Determine the (x, y) coordinate at the center of the cell enclosing the given text.  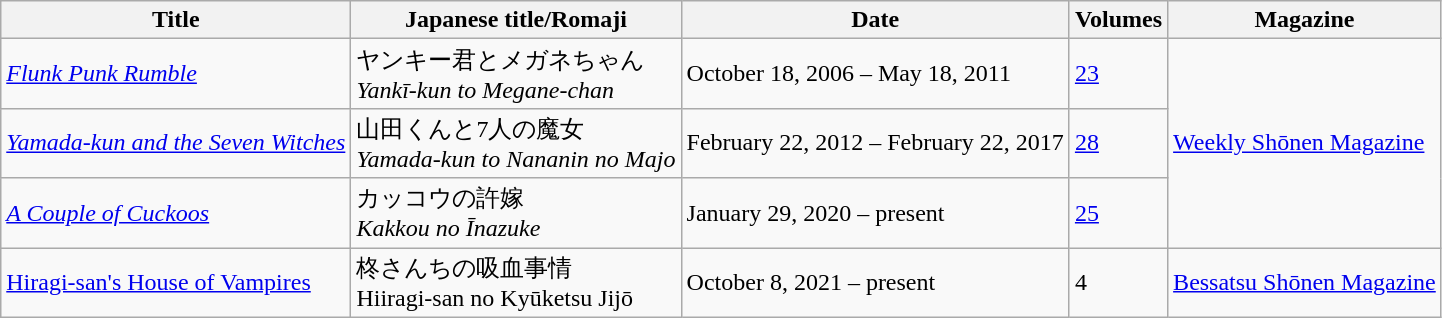
Volumes (1118, 20)
山田くんと7人の魔女 Yamada-kun to Nananin no Majo (516, 143)
Magazine (1305, 20)
4 (1118, 283)
ヤンキー君とメガネちゃん Yankī-kun to Megane-chan (516, 74)
Flunk Punk Rumble (176, 74)
28 (1118, 143)
カッコウの許嫁 Kakkou no Īnazuke (516, 213)
A Couple of Cuckoos (176, 213)
25 (1118, 213)
Bessatsu Shōnen Magazine (1305, 283)
Yamada-kun and the Seven Witches (176, 143)
Title (176, 20)
Weekly Shōnen Magazine (1305, 144)
柊さんちの吸血事情 Hiiragi-san no Kyūketsu Jijō (516, 283)
Japanese title/Romaji (516, 20)
23 (1118, 74)
January 29, 2020 – present (875, 213)
October 18, 2006 – May 18, 2011 (875, 74)
Hiragi-san's House of Vampires (176, 283)
October 8, 2021 – present (875, 283)
Date (875, 20)
February 22, 2012 – February 22, 2017 (875, 143)
